Locate the cell with the specified text and output its (X, Y) center coordinate. 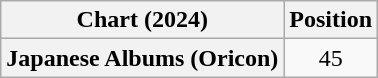
Japanese Albums (Oricon) (142, 58)
45 (331, 58)
Chart (2024) (142, 20)
Position (331, 20)
